Determine the (X, Y) coordinate at the center of the cell enclosing the given text.  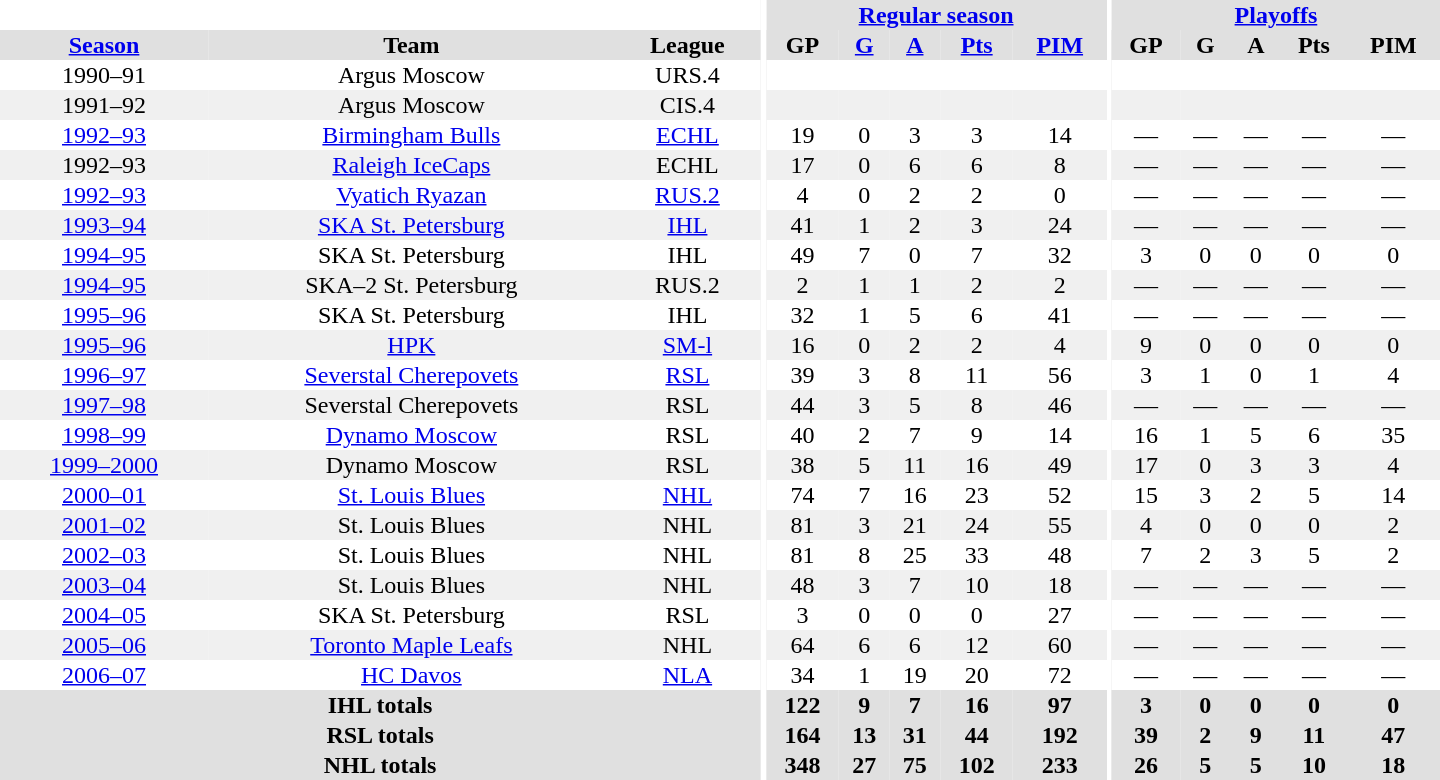
15 (1146, 495)
Birmingham Bulls (412, 135)
31 (916, 735)
75 (916, 765)
Playoffs (1276, 15)
97 (1060, 705)
102 (976, 765)
Season (104, 45)
SKA–2 St. Petersburg (412, 285)
RSL totals (380, 735)
20 (976, 675)
2001–02 (104, 525)
23 (976, 495)
52 (1060, 495)
12 (976, 645)
64 (802, 645)
SM-l (688, 345)
HPK (412, 345)
Raleigh IceCaps (412, 165)
74 (802, 495)
33 (976, 555)
26 (1146, 765)
60 (1060, 645)
192 (1060, 735)
25 (916, 555)
2005–06 (104, 645)
1998–99 (104, 435)
34 (802, 675)
1993–94 (104, 225)
348 (802, 765)
122 (802, 705)
2004–05 (104, 615)
Team (412, 45)
233 (1060, 765)
55 (1060, 525)
1997–98 (104, 405)
Toronto Maple Leafs (412, 645)
2006–07 (104, 675)
38 (802, 465)
CIS.4 (688, 105)
56 (1060, 375)
1996–97 (104, 375)
1991–92 (104, 105)
Vyatich Ryazan (412, 195)
URS.4 (688, 75)
2003–04 (104, 585)
47 (1394, 735)
72 (1060, 675)
Regular season (936, 15)
1999–2000 (104, 465)
164 (802, 735)
35 (1394, 435)
2000–01 (104, 495)
NHL totals (380, 765)
21 (916, 525)
13 (864, 735)
NLA (688, 675)
1990–91 (104, 75)
2002–03 (104, 555)
46 (1060, 405)
League (688, 45)
IHL totals (380, 705)
HC Davos (412, 675)
40 (802, 435)
